Provide the [X, Y] coordinate of the cell's center where the given text is located.  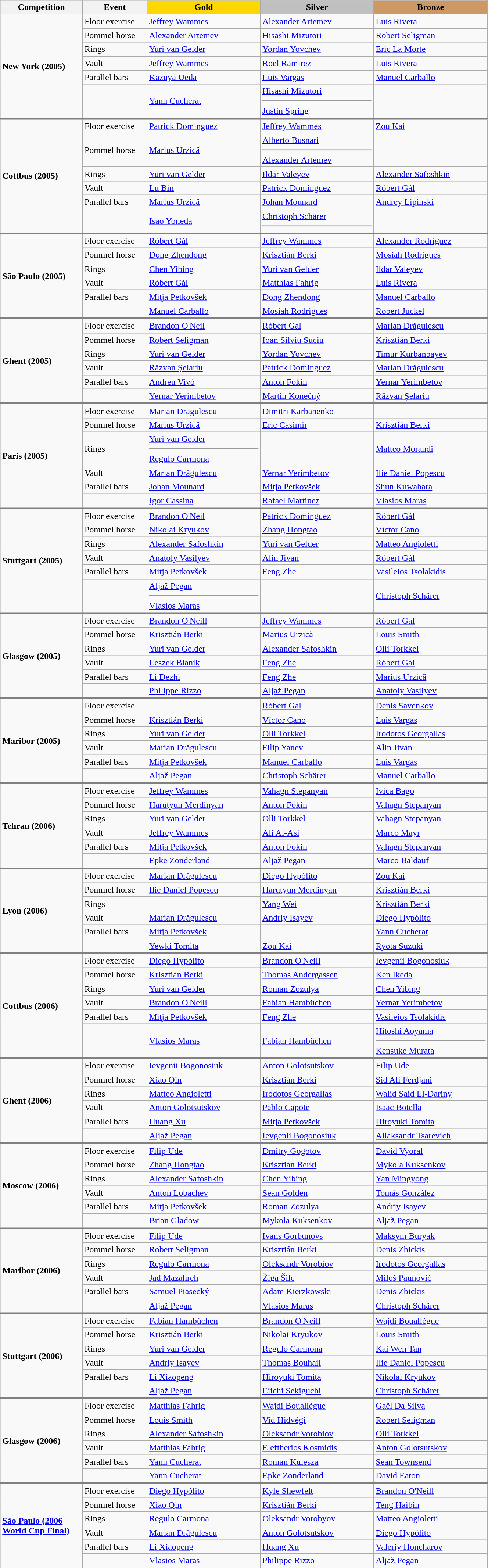
Yuri van Gelder Regulo Carmona [204, 449]
Moscow (2006) [42, 1185]
São Paulo (2005) [42, 276]
Thomas Andergassen [317, 975]
Timur Kurbanbayev [431, 354]
Hisashi Mizutori [317, 35]
Glasgow (2005) [42, 656]
Gold [204, 7]
Hisashi Mizutori Justin Spring [317, 101]
Eric La Morte [431, 49]
Maribor (2005) [42, 741]
Eric Casimir [317, 425]
Yan Mingyong [431, 1178]
Dimitri Karbanenko [317, 411]
Jad Mazahreh [204, 1278]
Sean Golden [317, 1192]
Hitoshi Aoyama Kensuke Murata [431, 1041]
Denis Savenkov [431, 706]
Teng Haibin [431, 1505]
Maribor (2006) [42, 1271]
Ivica Bago [431, 790]
Yang Wei [317, 904]
Event [115, 7]
Alberto Busnari Alexander Artemev [317, 150]
Competition [42, 7]
Samuel Piasecký [204, 1292]
Glasgow (2006) [42, 1440]
Shun Kuwahara [431, 487]
Oleksandr Vorobyov [317, 1519]
Tomás González [431, 1192]
Marco Mayr [431, 833]
Eiichi Sekiguchi [317, 1391]
Eleftherios Kosmidis [317, 1448]
Ken Ikeda [431, 975]
David Eaton [431, 1476]
Andrey Lipinski [431, 202]
Ali Al-Asi [317, 833]
Walid Said El-Dariny [431, 1094]
São Paulo (2006 World Cup Final) [42, 1525]
Igor Cassina [204, 501]
Lu Bin [204, 188]
Matteo Morandi [431, 449]
Miloš Paunović [431, 1278]
Maksym Buryak [431, 1235]
Ioan Silviu Suciu [317, 340]
Ivans Gorbunovs [317, 1235]
Cottbus (2006) [42, 1005]
Leszek Blanik [204, 663]
Roel Ramirez [317, 63]
Kyle Shewfelt [317, 1490]
Sean Townsend [431, 1462]
Kai Wen Tan [431, 1349]
Aljaž Pegan Vlasios Maras [204, 596]
Stuttgart (2006) [42, 1356]
Silver [317, 7]
Cottbus (2005) [42, 176]
Yewki Tomita [204, 946]
Kazuya Ueda [204, 77]
Dmitry Gogotov [317, 1151]
Isao Yoneda [204, 221]
Gaël Da Silva [431, 1406]
Filip Yanev [317, 748]
Ryota Suzuki [431, 946]
Andreu Vivó [204, 382]
New York (2005) [42, 67]
Ghent (2006) [42, 1100]
Martin Konečný [317, 396]
Rafael Martínez [317, 501]
Ghent (2005) [42, 361]
Marco Baldauf [431, 861]
Sid Ali Ferdjani [431, 1080]
Valeriy Honcharov [431, 1547]
Lyon (2006) [42, 911]
Paris (2005) [42, 456]
Stuttgart (2005) [42, 561]
Li Dezhi [204, 677]
Robert Juckel [431, 311]
Thomas Bouhail [317, 1363]
Roman Kulesza [317, 1462]
Vid Hidvégi [317, 1420]
Adam Kierzkowski [317, 1292]
Isaac Botella [431, 1108]
Bronze [431, 7]
Tehran (2006) [42, 825]
Aliaksandr Tsarevich [431, 1136]
Anton Lobachev [204, 1192]
Brian Gladow [204, 1221]
Pablo Capote [317, 1108]
Alexander Rodríguez [431, 241]
David Vyoral [431, 1151]
Žiga Šilc [317, 1278]
